Extract the (x, y) coordinate from the center of the cell holding the provided text.  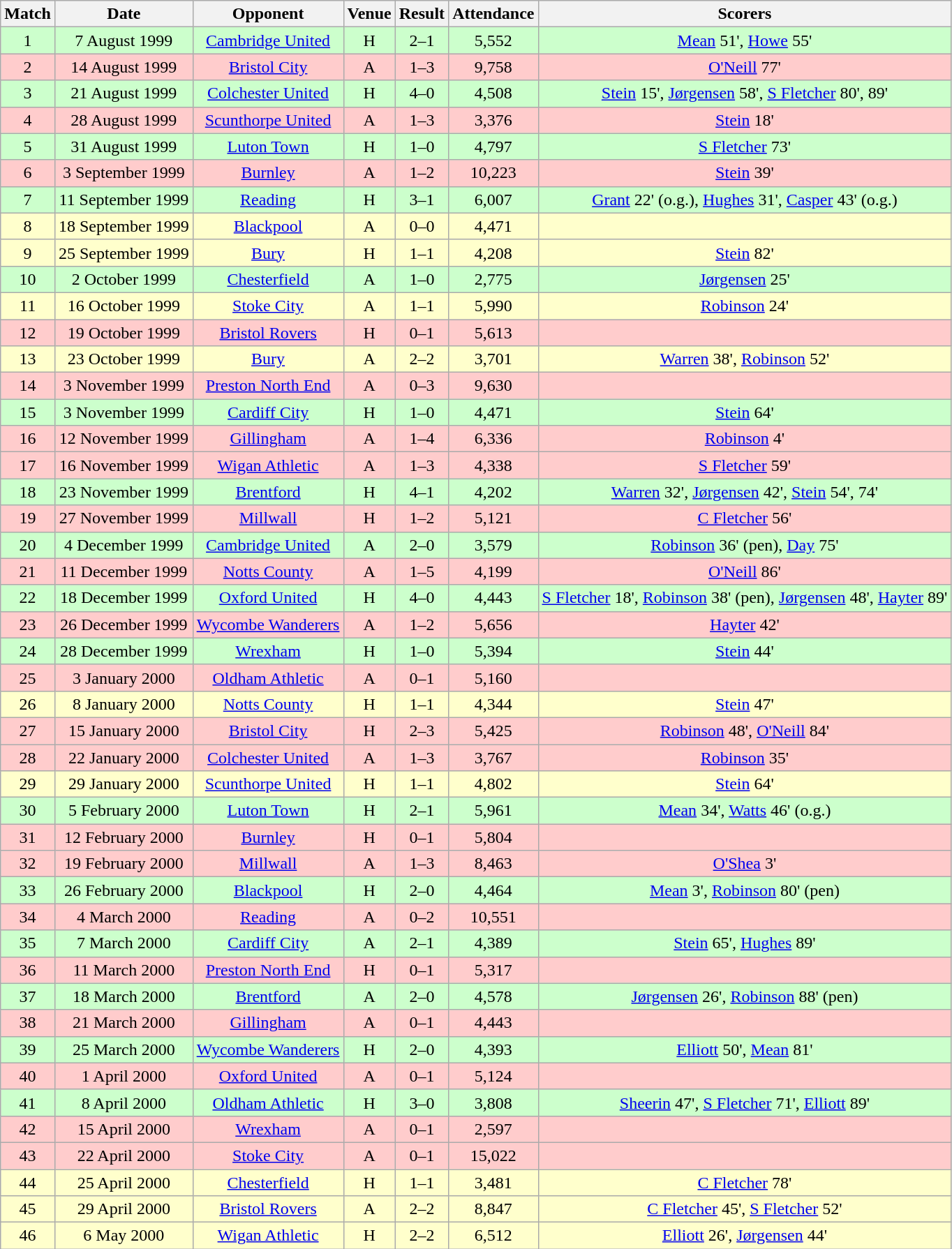
18 March 2000 (124, 996)
8,463 (493, 864)
Robinson 36' (pen), Day 75' (745, 545)
8 January 2000 (124, 704)
5,613 (493, 333)
31 August 1999 (124, 147)
C Fletcher 45', S Fletcher 52' (745, 1209)
3,808 (493, 1102)
C Fletcher 56' (745, 518)
Match (28, 14)
25 April 2000 (124, 1183)
Mean 34', Watts 46' (o.g.) (745, 811)
18 December 1999 (124, 598)
28 (28, 757)
7 March 2000 (124, 943)
11 (28, 306)
Scorers (745, 14)
9,758 (493, 67)
29 April 2000 (124, 1209)
15,022 (493, 1155)
4,464 (493, 890)
3 January 2000 (124, 678)
38 (28, 1023)
44 (28, 1183)
3 September 1999 (124, 173)
14 August 1999 (124, 67)
6,336 (493, 439)
27 (28, 731)
Stein 18' (745, 120)
4,797 (493, 147)
3,767 (493, 757)
8 April 2000 (124, 1102)
Attendance (493, 14)
1 April 2000 (124, 1076)
3,481 (493, 1183)
13 (28, 359)
11 September 1999 (124, 200)
34 (28, 917)
O'Neill 77' (745, 67)
Jørgensen 25' (745, 279)
39 (28, 1049)
Warren 38', Robinson 52' (745, 359)
5,317 (493, 970)
Venue (369, 14)
36 (28, 970)
5,552 (493, 40)
4 (28, 120)
1–5 (422, 571)
4,344 (493, 704)
0–2 (422, 917)
22 April 2000 (124, 1155)
46 (28, 1236)
9 (28, 253)
Stein 44' (745, 651)
21 March 2000 (124, 1023)
17 (28, 465)
40 (28, 1076)
33 (28, 890)
4,802 (493, 784)
15 (28, 412)
35 (28, 943)
5,804 (493, 837)
Elliott 26', Jørgensen 44' (745, 1236)
9,630 (493, 386)
12 (28, 333)
21 August 1999 (124, 94)
21 (28, 571)
Robinson 24' (745, 306)
2,775 (493, 279)
12 November 1999 (124, 439)
31 (28, 837)
Elliott 50', Mean 81' (745, 1049)
Stein 15', Jørgensen 58', S Fletcher 80', 89' (745, 94)
10 (28, 279)
Result (422, 14)
6,512 (493, 1236)
12 February 2000 (124, 837)
25 March 2000 (124, 1049)
18 September 1999 (124, 226)
16 November 1999 (124, 465)
28 August 1999 (124, 120)
42 (28, 1129)
4 March 2000 (124, 917)
3–1 (422, 200)
29 (28, 784)
22 January 2000 (124, 757)
C Fletcher 78' (745, 1183)
7 (28, 200)
4,208 (493, 253)
32 (28, 864)
16 (28, 439)
4,338 (493, 465)
Robinson 4' (745, 439)
Warren 32', Jørgensen 42', Stein 54', 74' (745, 492)
Grant 22' (o.g.), Hughes 31', Casper 43' (o.g.) (745, 200)
2 (28, 67)
15 April 2000 (124, 1129)
10,223 (493, 173)
11 March 2000 (124, 970)
37 (28, 996)
4–1 (422, 492)
30 (28, 811)
5,121 (493, 518)
8 (28, 226)
2–3 (422, 731)
23 November 1999 (124, 492)
5,425 (493, 731)
5,124 (493, 1076)
Robinson 35' (745, 757)
7 August 1999 (124, 40)
43 (28, 1155)
Stein 47' (745, 704)
4 December 1999 (124, 545)
4,393 (493, 1049)
Hayter 42' (745, 624)
8,847 (493, 1209)
4,578 (493, 996)
Stein 39' (745, 173)
Opponent (268, 14)
27 November 1999 (124, 518)
O'Neill 86' (745, 571)
Stein 65', Hughes 89' (745, 943)
Jørgensen 26', Robinson 88' (pen) (745, 996)
19 October 1999 (124, 333)
10,551 (493, 917)
2,597 (493, 1129)
41 (28, 1102)
1–4 (422, 439)
6 May 2000 (124, 1236)
0–3 (422, 386)
Mean 51', Howe 55' (745, 40)
24 (28, 651)
4,508 (493, 94)
3 (28, 94)
Robinson 48', O'Neill 84' (745, 731)
4,199 (493, 571)
26 (28, 704)
19 (28, 518)
3,579 (493, 545)
23 October 1999 (124, 359)
5 February 2000 (124, 811)
0–0 (422, 226)
5,961 (493, 811)
Mean 3', Robinson 80' (pen) (745, 890)
6,007 (493, 200)
29 January 2000 (124, 784)
20 (28, 545)
26 February 2000 (124, 890)
5,990 (493, 306)
5,394 (493, 651)
4,202 (493, 492)
3–0 (422, 1102)
S Fletcher 18', Robinson 38' (pen), Jørgensen 48', Hayter 89' (745, 598)
26 December 1999 (124, 624)
Sheerin 47', S Fletcher 71', Elliott 89' (745, 1102)
18 (28, 492)
4,389 (493, 943)
3,701 (493, 359)
5,160 (493, 678)
15 January 2000 (124, 731)
19 February 2000 (124, 864)
Stein 82' (745, 253)
25 September 1999 (124, 253)
3,376 (493, 120)
Date (124, 14)
S Fletcher 59' (745, 465)
11 December 1999 (124, 571)
2 October 1999 (124, 279)
5,656 (493, 624)
28 December 1999 (124, 651)
5 (28, 147)
O'Shea 3' (745, 864)
45 (28, 1209)
23 (28, 624)
6 (28, 173)
14 (28, 386)
22 (28, 598)
S Fletcher 73' (745, 147)
1 (28, 40)
25 (28, 678)
16 October 1999 (124, 306)
